Locate the cell with the specified text and output its (X, Y) center coordinate. 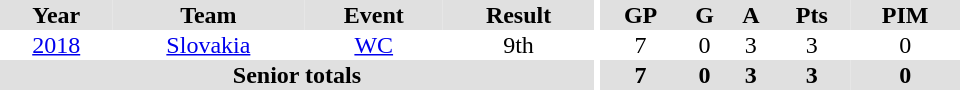
Senior totals (297, 75)
Year (56, 15)
Slovakia (208, 45)
2018 (56, 45)
9th (518, 45)
GP (641, 15)
Pts (812, 15)
Event (374, 15)
G (705, 15)
Team (208, 15)
PIM (905, 15)
WC (374, 45)
Result (518, 15)
A (750, 15)
